Search for the cell housing the specified text and yield its (x, y) center coordinate. 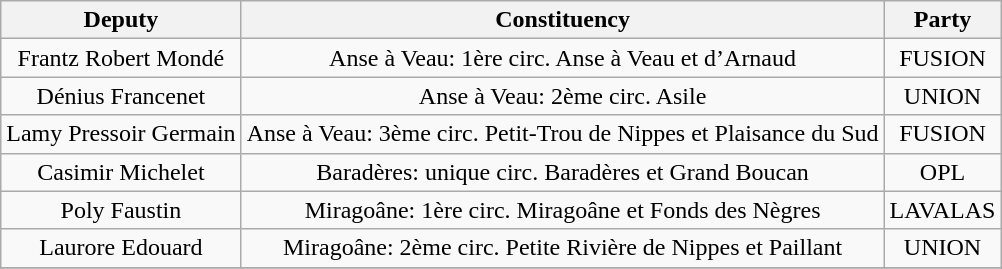
Frantz Robert Mondé (121, 58)
Lamy Pressoir Germain (121, 134)
Laurore Edouard (121, 248)
Baradères: unique circ. Baradères et Grand Boucan (562, 172)
Constituency (562, 20)
Poly Faustin (121, 210)
OPL (942, 172)
Miragoâne: 1ère circ. Miragoâne et Fonds des Nègres (562, 210)
Deputy (121, 20)
LAVALAS (942, 210)
Anse à Veau: 1ère circ. Anse à Veau et d’Arnaud (562, 58)
Anse à Veau: 2ème circ. Asile (562, 96)
Party (942, 20)
Miragoâne: 2ème circ. Petite Rivière de Nippes et Paillant (562, 248)
Anse à Veau: 3ème circ. Petit-Trou de Nippes et Plaisance du Sud (562, 134)
Casimir Michelet (121, 172)
Dénius Francenet (121, 96)
